Return [X, Y] of the center of cell containing provided text 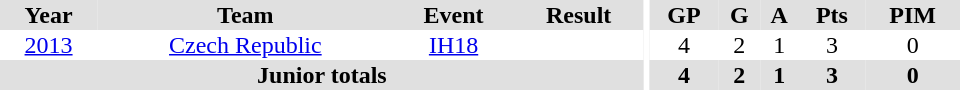
Pts [832, 15]
Team [245, 15]
Czech Republic [245, 45]
GP [684, 15]
G [740, 15]
Event [454, 15]
2013 [48, 45]
Year [48, 15]
Junior totals [322, 75]
PIM [912, 15]
A [780, 15]
Result [579, 15]
IH18 [454, 45]
